Identify which cell holds the provided text, then report its (x, y) central coordinate. 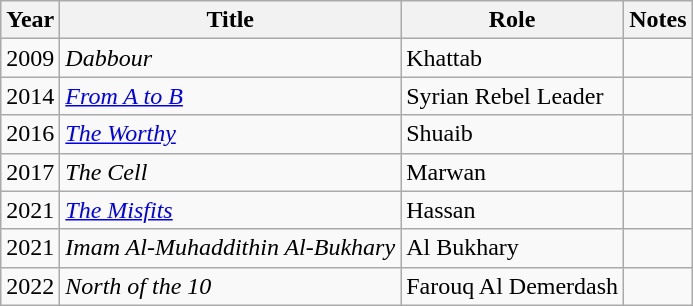
2017 (30, 172)
2014 (30, 96)
Hassan (512, 210)
Shuaib (512, 134)
Year (30, 20)
Marwan (512, 172)
The Misfits (230, 210)
2016 (30, 134)
Role (512, 20)
2009 (30, 58)
The Cell (230, 172)
Khattab (512, 58)
From A to B (230, 96)
2022 (30, 286)
Farouq Al Demerdash (512, 286)
North of the 10 (230, 286)
Al Bukhary (512, 248)
Notes (658, 20)
Imam Al-Muhaddithin Al-Bukhary (230, 248)
Syrian Rebel Leader (512, 96)
Dabbour (230, 58)
The Worthy (230, 134)
Title (230, 20)
